Pinpoint the cell where the given text exists, returning its (X, Y) midpoint coordinate. 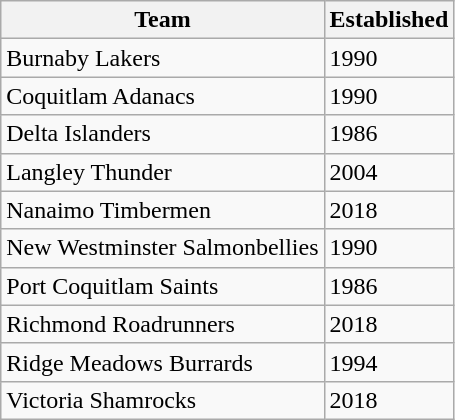
Ridge Meadows Burrards (162, 362)
1994 (389, 362)
Victoria Shamrocks (162, 400)
Coquitlam Adanacs (162, 96)
Nanaimo Timbermen (162, 210)
Established (389, 20)
Port Coquitlam Saints (162, 286)
Delta Islanders (162, 134)
Langley Thunder (162, 172)
Richmond Roadrunners (162, 324)
Burnaby Lakers (162, 58)
New Westminster Salmonbellies (162, 248)
2004 (389, 172)
Team (162, 20)
